Capture the cell that displays the provided text and extract its (X, Y) central coordinate. 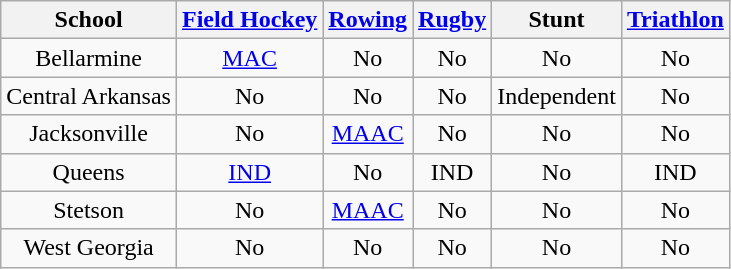
Stetson (89, 210)
West Georgia (89, 248)
Queens (89, 172)
Field Hockey (249, 20)
Rugby (452, 20)
Triathlon (675, 20)
Rowing (368, 20)
Central Arkansas (89, 96)
Jacksonville (89, 134)
Stunt (557, 20)
MAC (249, 58)
Independent (557, 96)
Bellarmine (89, 58)
School (89, 20)
